Determine the [X, Y] coordinate at the center of the cell enclosing the given text.  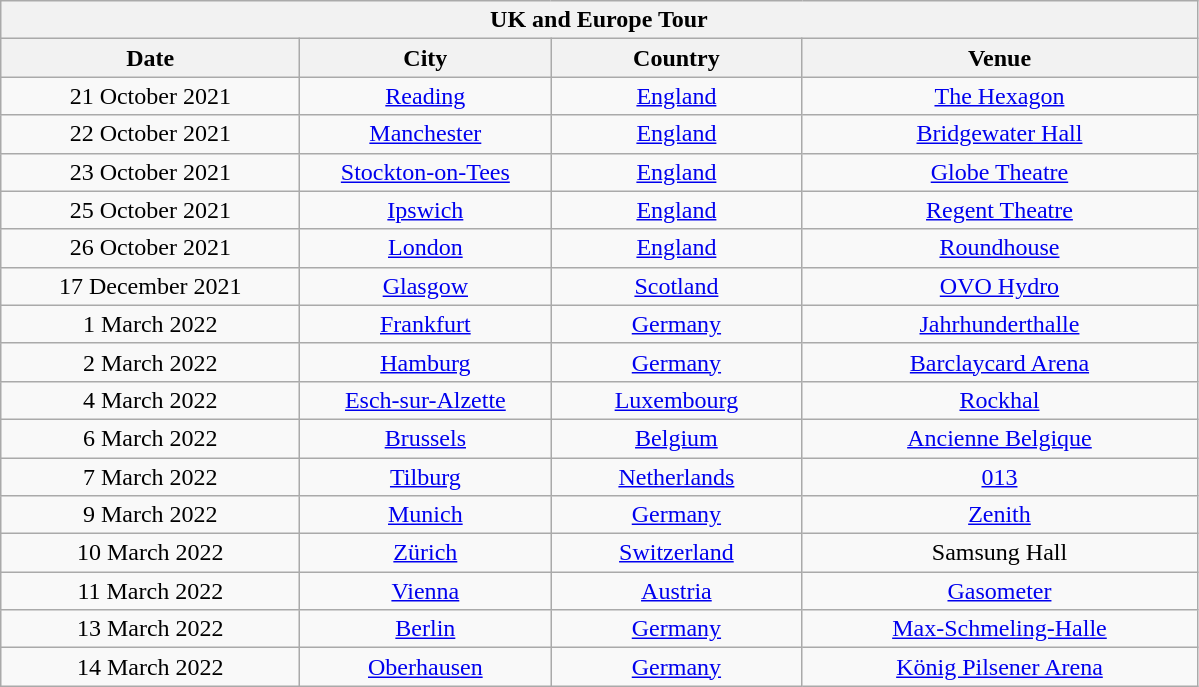
City [426, 58]
Gasometer [1000, 591]
Scotland [676, 286]
OVO Hydro [1000, 286]
25 October 2021 [150, 210]
Barclaycard Arena [1000, 362]
13 March 2022 [150, 629]
Roundhouse [1000, 248]
Frankfurt [426, 324]
Munich [426, 515]
2 March 2022 [150, 362]
Austria [676, 591]
Bridgewater Hall [1000, 134]
14 March 2022 [150, 667]
Hamburg [426, 362]
9 March 2022 [150, 515]
Berlin [426, 629]
UK and Europe Tour [599, 20]
Switzerland [676, 553]
23 October 2021 [150, 172]
10 March 2022 [150, 553]
6 March 2022 [150, 438]
Ancienne Belgique [1000, 438]
Manchester [426, 134]
Brussels [426, 438]
Belgium [676, 438]
Country [676, 58]
Zürich [426, 553]
17 December 2021 [150, 286]
Date [150, 58]
London [426, 248]
Regent Theatre [1000, 210]
Vienna [426, 591]
1 March 2022 [150, 324]
013 [1000, 477]
Luxembourg [676, 400]
7 March 2022 [150, 477]
Oberhausen [426, 667]
Ipswich [426, 210]
Globe Theatre [1000, 172]
König Pilsener Arena [1000, 667]
Reading [426, 96]
26 October 2021 [150, 248]
22 October 2021 [150, 134]
Stockton-on-Tees [426, 172]
Samsung Hall [1000, 553]
The Hexagon [1000, 96]
Venue [1000, 58]
21 October 2021 [150, 96]
Esch-sur-Alzette [426, 400]
Tilburg [426, 477]
Max-Schmeling-Halle [1000, 629]
Zenith [1000, 515]
11 March 2022 [150, 591]
Glasgow [426, 286]
Jahrhunderthalle [1000, 324]
Rockhal [1000, 400]
Netherlands [676, 477]
4 March 2022 [150, 400]
